Extract the (x, y) coordinate from the center of the cell holding the provided text.  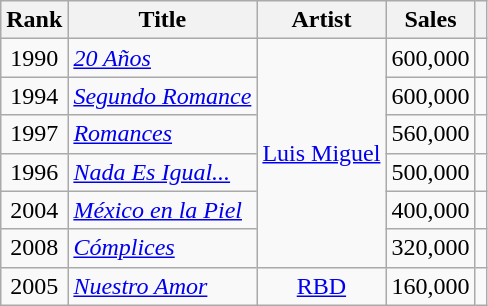
Romances (162, 134)
Luis Miguel (322, 153)
Title (162, 20)
500,000 (430, 172)
Cómplices (162, 248)
1990 (34, 58)
México en la Piel (162, 210)
Rank (34, 20)
1996 (34, 172)
400,000 (430, 210)
160,000 (430, 286)
2008 (34, 248)
Nuestro Amor (162, 286)
2005 (34, 286)
20 Años (162, 58)
2004 (34, 210)
Artist (322, 20)
1997 (34, 134)
Segundo Romance (162, 96)
Sales (430, 20)
320,000 (430, 248)
Nada Es Igual... (162, 172)
1994 (34, 96)
560,000 (430, 134)
RBD (322, 286)
